Capture the cell that displays the provided text and extract its [X, Y] central coordinate. 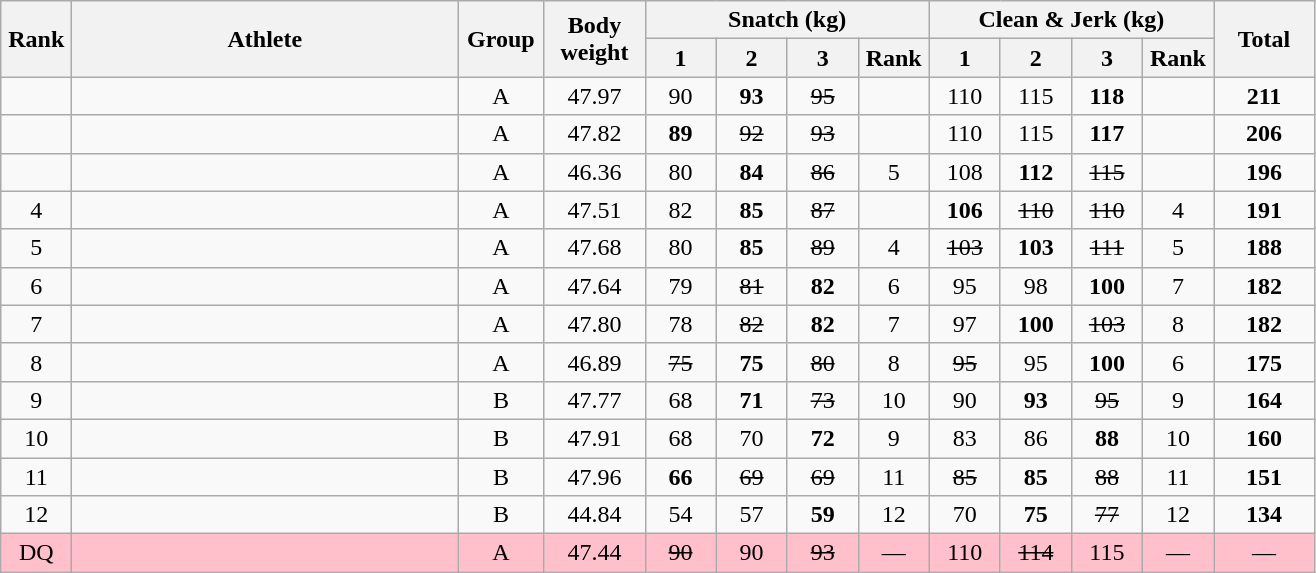
Total [1264, 39]
206 [1264, 134]
DQ [36, 553]
164 [1264, 400]
Clean & Jerk (kg) [1071, 20]
72 [822, 438]
47.82 [594, 134]
54 [680, 515]
83 [964, 438]
47.64 [594, 286]
106 [964, 210]
79 [680, 286]
47.80 [594, 324]
46.89 [594, 362]
47.51 [594, 210]
188 [1264, 248]
Snatch (kg) [787, 20]
77 [1106, 515]
111 [1106, 248]
160 [1264, 438]
114 [1036, 553]
47.91 [594, 438]
97 [964, 324]
Body weight [594, 39]
Group [501, 39]
66 [680, 477]
47.68 [594, 248]
191 [1264, 210]
98 [1036, 286]
46.36 [594, 172]
175 [1264, 362]
117 [1106, 134]
118 [1106, 96]
73 [822, 400]
92 [752, 134]
108 [964, 172]
44.84 [594, 515]
84 [752, 172]
71 [752, 400]
78 [680, 324]
47.77 [594, 400]
81 [752, 286]
151 [1264, 477]
59 [822, 515]
47.96 [594, 477]
57 [752, 515]
196 [1264, 172]
112 [1036, 172]
47.97 [594, 96]
47.44 [594, 553]
Athlete [265, 39]
87 [822, 210]
211 [1264, 96]
134 [1264, 515]
